Detect which cell encompasses the target text, then output its [x, y] center coordinate. 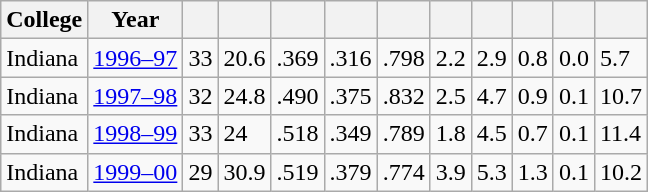
29 [200, 172]
2.5 [450, 96]
0.7 [532, 134]
3.9 [450, 172]
College [44, 20]
.798 [404, 58]
.369 [298, 58]
11.4 [620, 134]
10.2 [620, 172]
2.2 [450, 58]
1.3 [532, 172]
.349 [350, 134]
.518 [298, 134]
.375 [350, 96]
10.7 [620, 96]
1996–97 [136, 58]
30.9 [244, 172]
0.0 [574, 58]
0.9 [532, 96]
.789 [404, 134]
2.9 [492, 58]
5.3 [492, 172]
5.7 [620, 58]
4.5 [492, 134]
0.8 [532, 58]
.379 [350, 172]
4.7 [492, 96]
1997–98 [136, 96]
24.8 [244, 96]
.316 [350, 58]
20.6 [244, 58]
Year [136, 20]
.832 [404, 96]
1.8 [450, 134]
24 [244, 134]
32 [200, 96]
1999–00 [136, 172]
1998–99 [136, 134]
.490 [298, 96]
.774 [404, 172]
.519 [298, 172]
